Search for the cell housing the specified text and yield its (x, y) center coordinate. 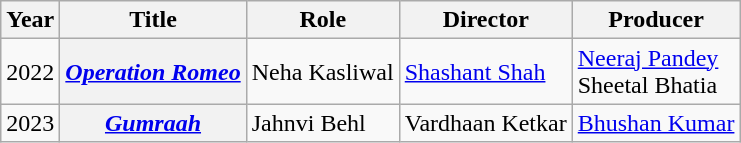
Title (153, 20)
Bhushan Kumar (656, 123)
Role (322, 20)
Producer (656, 20)
Shashant Shah (486, 72)
2023 (30, 123)
Neeraj PandeySheetal Bhatia (656, 72)
Year (30, 20)
2022 (30, 72)
Operation Romeo (153, 72)
Jahnvi Behl (322, 123)
Gumraah (153, 123)
Vardhaan Ketkar (486, 123)
Director (486, 20)
Neha Kasliwal (322, 72)
